Pinpoint the cell where the given text exists, returning its (x, y) midpoint coordinate. 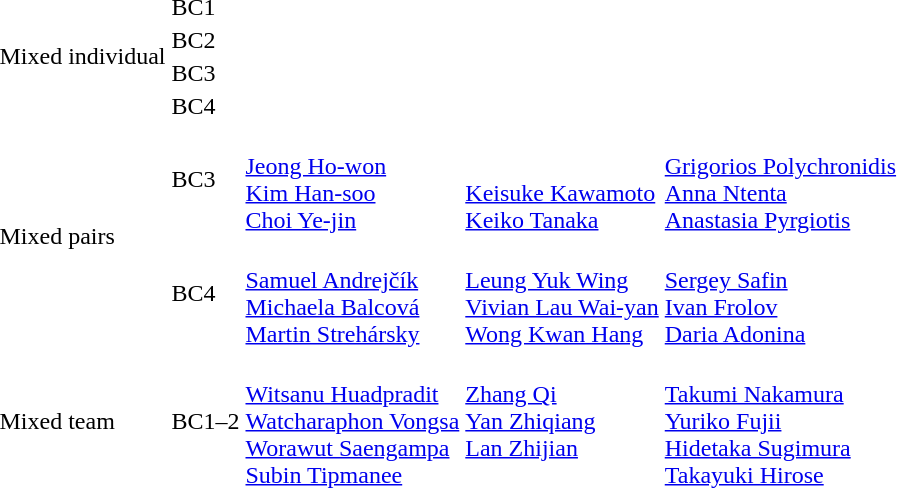
Keisuke KawamotoKeiko Tanaka (562, 180)
Sergey SafinIvan FrolovDaria Adonina (780, 294)
Leung Yuk WingVivian Lau Wai-yanWong Kwan Hang (562, 294)
Grigorios PolychronidisAnna NtentaAnastasia Pyrgiotis (780, 180)
Samuel AndrejčíkMichaela BalcováMartin Strehársky (352, 294)
BC2 (206, 40)
Jeong Ho-wonKim Han-sooChoi Ye-jin (352, 180)
